Locate the cell with the specified text and output its [X, Y] center coordinate. 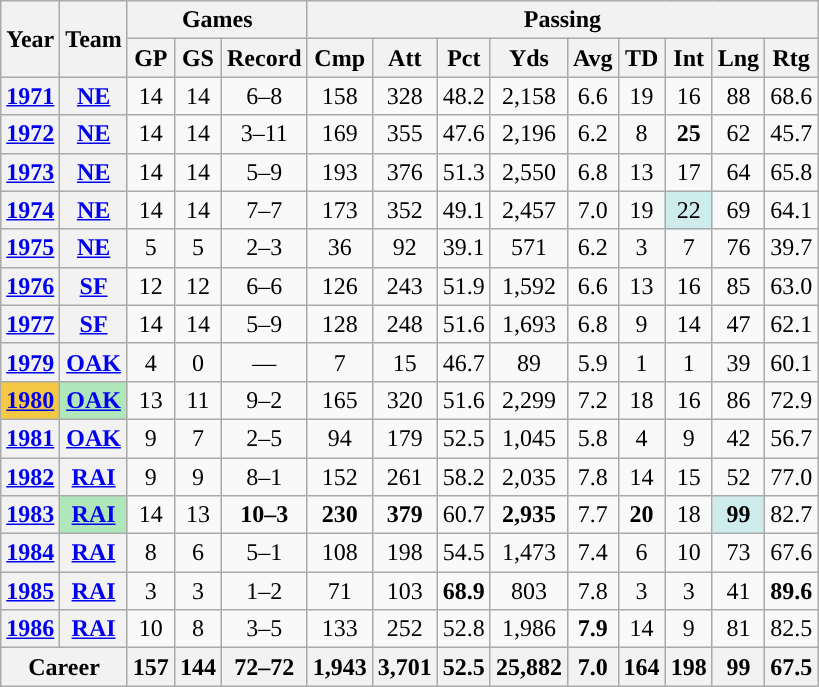
1983 [30, 515]
46.7 [464, 362]
11 [198, 400]
68.6 [792, 96]
5.9 [592, 362]
54.5 [464, 553]
Att [404, 58]
62 [738, 134]
58.2 [464, 477]
6–8 [264, 96]
243 [404, 286]
7.9 [592, 629]
8–1 [264, 477]
3–11 [264, 134]
TD [642, 58]
88 [738, 96]
108 [340, 553]
1,473 [528, 553]
193 [340, 172]
165 [340, 400]
7–7 [264, 210]
47.6 [464, 134]
52 [738, 477]
22 [688, 210]
64 [738, 172]
60.7 [464, 515]
179 [404, 438]
248 [404, 324]
20 [642, 515]
25 [688, 134]
252 [404, 629]
GS [198, 58]
Year [30, 39]
Career [64, 667]
5–1 [264, 553]
7.4 [592, 553]
1977 [30, 324]
571 [528, 248]
41 [738, 591]
67.5 [792, 667]
Avg [592, 58]
376 [404, 172]
89.6 [792, 591]
1986 [30, 629]
7.2 [592, 400]
62.1 [792, 324]
42 [738, 438]
1,986 [528, 629]
164 [642, 667]
1973 [30, 172]
103 [404, 591]
1976 [30, 286]
1974 [30, 210]
Int [688, 58]
320 [404, 400]
2,158 [528, 96]
GP [150, 58]
152 [340, 477]
328 [404, 96]
77.0 [792, 477]
69 [738, 210]
45.7 [792, 134]
1971 [30, 96]
1,592 [528, 286]
133 [340, 629]
144 [198, 667]
39.7 [792, 248]
1,045 [528, 438]
6–6 [264, 286]
803 [528, 591]
1975 [30, 248]
2,550 [528, 172]
Yds [528, 58]
158 [340, 96]
2,196 [528, 134]
Cmp [340, 58]
82.5 [792, 629]
126 [340, 286]
51.9 [464, 286]
230 [340, 515]
73 [738, 553]
379 [404, 515]
Record [264, 58]
71 [340, 591]
81 [738, 629]
3–5 [264, 629]
56.7 [792, 438]
261 [404, 477]
39 [738, 362]
17 [688, 172]
51.3 [464, 172]
52.8 [464, 629]
1,693 [528, 324]
36 [340, 248]
Passing [562, 20]
65.8 [792, 172]
1981 [30, 438]
2,035 [528, 477]
0 [198, 362]
1980 [30, 400]
2,935 [528, 515]
94 [340, 438]
Lng [738, 58]
2,299 [528, 400]
39.1 [464, 248]
Pct [464, 58]
89 [528, 362]
1979 [30, 362]
157 [150, 667]
72.9 [792, 400]
5.8 [592, 438]
128 [340, 324]
49.1 [464, 210]
173 [340, 210]
9–2 [264, 400]
352 [404, 210]
25,882 [528, 667]
76 [738, 248]
1985 [30, 591]
1972 [30, 134]
2–5 [264, 438]
1–2 [264, 591]
— [264, 362]
10–3 [264, 515]
2–3 [264, 248]
1982 [30, 477]
72–72 [264, 667]
1984 [30, 553]
47 [738, 324]
2,457 [528, 210]
67.6 [792, 553]
60.1 [792, 362]
Games [217, 20]
68.9 [464, 591]
82.7 [792, 515]
Team [94, 39]
63.0 [792, 286]
355 [404, 134]
1,943 [340, 667]
85 [738, 286]
86 [738, 400]
Rtg [792, 58]
3,701 [404, 667]
64.1 [792, 210]
92 [404, 248]
48.2 [464, 96]
7.7 [592, 515]
169 [340, 134]
